Output the (x, y) coordinate of the center of the cell containing the given text.  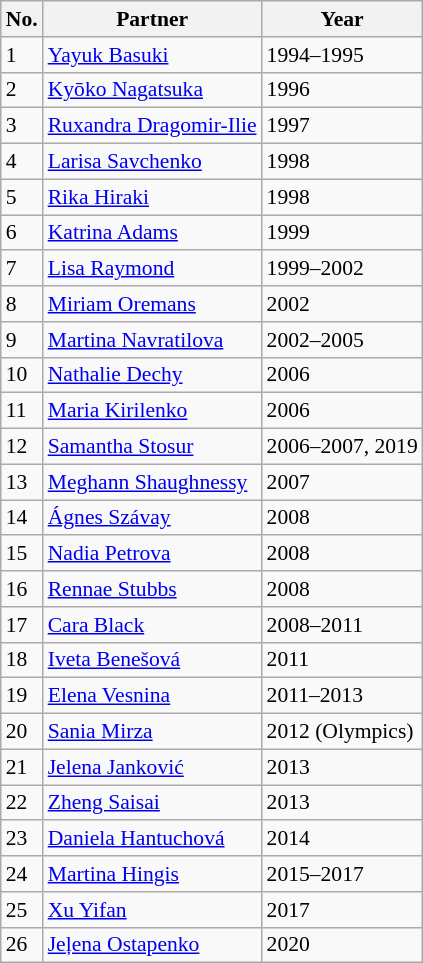
Iveta Benešová (152, 660)
Kyōko Nagatsuka (152, 90)
Katrina Adams (152, 233)
1 (22, 55)
Meghann Shaughnessy (152, 482)
2 (22, 90)
Martina Navratilova (152, 340)
4 (22, 162)
Xu Yifan (152, 910)
25 (22, 910)
12 (22, 447)
Cara Black (152, 625)
11 (22, 411)
20 (22, 732)
24 (22, 874)
5 (22, 197)
Maria Kirilenko (152, 411)
26 (22, 945)
Partner (152, 19)
Larisa Savchenko (152, 162)
Year (342, 19)
Nadia Petrova (152, 554)
15 (22, 554)
Rennae Stubbs (152, 589)
Ágnes Szávay (152, 518)
23 (22, 839)
1994–1995 (342, 55)
1999–2002 (342, 269)
2006–2007, 2019 (342, 447)
Nathalie Dechy (152, 375)
2014 (342, 839)
Ruxandra Dragomir-Ilie (152, 126)
Martina Hingis (152, 874)
2007 (342, 482)
Elena Vesnina (152, 696)
6 (22, 233)
2008–2011 (342, 625)
17 (22, 625)
10 (22, 375)
16 (22, 589)
8 (22, 304)
Yayuk Basuki (152, 55)
14 (22, 518)
2002–2005 (342, 340)
Zheng Saisai (152, 803)
Jeļena Ostapenko (152, 945)
18 (22, 660)
Miriam Oremans (152, 304)
2020 (342, 945)
2017 (342, 910)
2015–2017 (342, 874)
9 (22, 340)
2002 (342, 304)
21 (22, 767)
13 (22, 482)
2011 (342, 660)
Sania Mirza (152, 732)
2012 (Olympics) (342, 732)
Daniela Hantuchová (152, 839)
22 (22, 803)
1999 (342, 233)
No. (22, 19)
Samantha Stosur (152, 447)
1997 (342, 126)
7 (22, 269)
Rika Hiraki (152, 197)
2011–2013 (342, 696)
Jelena Janković (152, 767)
19 (22, 696)
3 (22, 126)
1996 (342, 90)
Lisa Raymond (152, 269)
